From the cell containing the given text, extract its center point as (X, Y) coordinate. 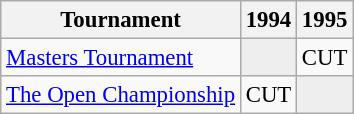
1995 (325, 20)
1994 (268, 20)
Tournament (121, 20)
The Open Championship (121, 95)
Masters Tournament (121, 58)
